Return (x, y) of the center of cell containing provided text 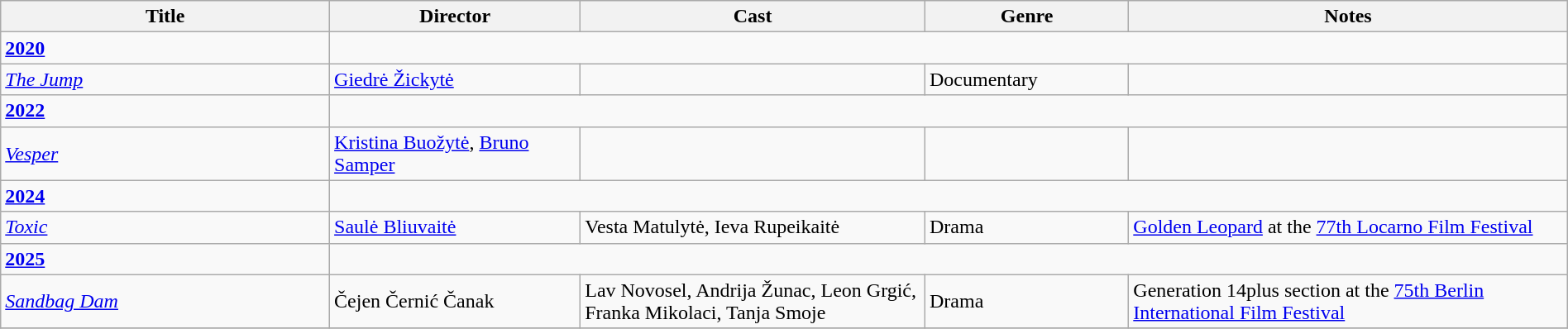
2025 (165, 259)
Golden Leopard at the 77th Locarno Film Festival (1348, 227)
Saulė Bliuvaitė (455, 227)
2024 (165, 196)
2020 (165, 48)
Cast (753, 17)
Toxic (165, 227)
Director (455, 17)
Documentary (1026, 79)
Vesper (165, 154)
Kristina Buožytė, Bruno Samper (455, 154)
Generation 14plus section at the 75th Berlin International Film Festival (1348, 301)
Giedrė Žickytė (455, 79)
Genre (1026, 17)
2022 (165, 111)
Sandbag Dam (165, 301)
Vesta Matulytė, Ieva Rupeikaitė (753, 227)
Čejen Černić Čanak (455, 301)
Title (165, 17)
Notes (1348, 17)
Lav Novosel, Andrija Žunac, Leon Grgić, Franka Mikolaci, Tanja Smoje (753, 301)
The Jump (165, 79)
